Output the (X, Y) coordinate of the center of the cell containing the given text.  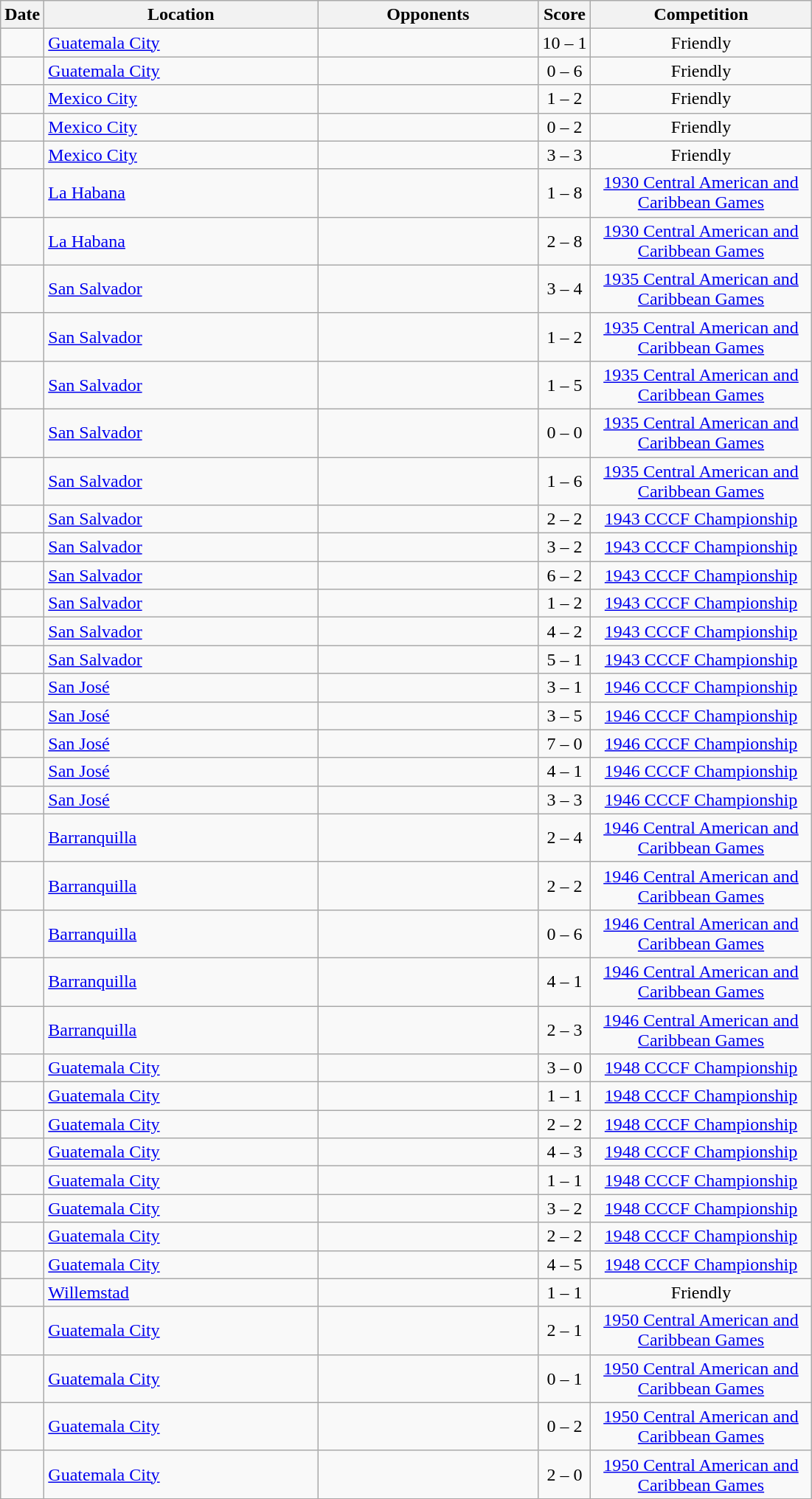
Competition (701, 15)
2 – 4 (565, 838)
3 – 5 (565, 716)
4 – 2 (565, 631)
3 – 1 (565, 688)
2 – 8 (565, 240)
Score (565, 15)
10 – 1 (565, 43)
Willemstad (181, 1292)
0 – 1 (565, 1378)
1 – 5 (565, 385)
1 – 6 (565, 481)
2 – 0 (565, 1474)
4 – 3 (565, 1152)
7 – 0 (565, 744)
0 – 0 (565, 432)
2 – 3 (565, 1030)
3 – 0 (565, 1068)
Opponents (428, 15)
5 – 1 (565, 660)
3 – 4 (565, 289)
Location (181, 15)
1 – 8 (565, 193)
6 – 2 (565, 575)
2 – 1 (565, 1331)
Date (22, 15)
4 – 5 (565, 1264)
